Provide the [x, y] coordinate of the cell's center where the given text is located.  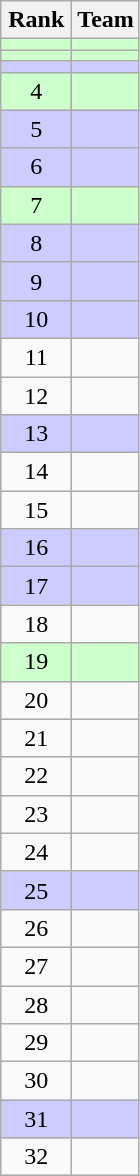
22 [36, 776]
Team [106, 20]
5 [36, 129]
19 [36, 662]
10 [36, 319]
8 [36, 243]
7 [36, 205]
21 [36, 738]
12 [36, 395]
9 [36, 281]
28 [36, 1005]
29 [36, 1043]
30 [36, 1081]
15 [36, 510]
14 [36, 472]
26 [36, 928]
13 [36, 434]
31 [36, 1119]
4 [36, 91]
18 [36, 624]
32 [36, 1157]
23 [36, 814]
25 [36, 890]
17 [36, 586]
20 [36, 700]
11 [36, 357]
Rank [36, 20]
16 [36, 548]
6 [36, 167]
27 [36, 966]
24 [36, 852]
